Search for the cell housing the specified text and yield its (X, Y) center coordinate. 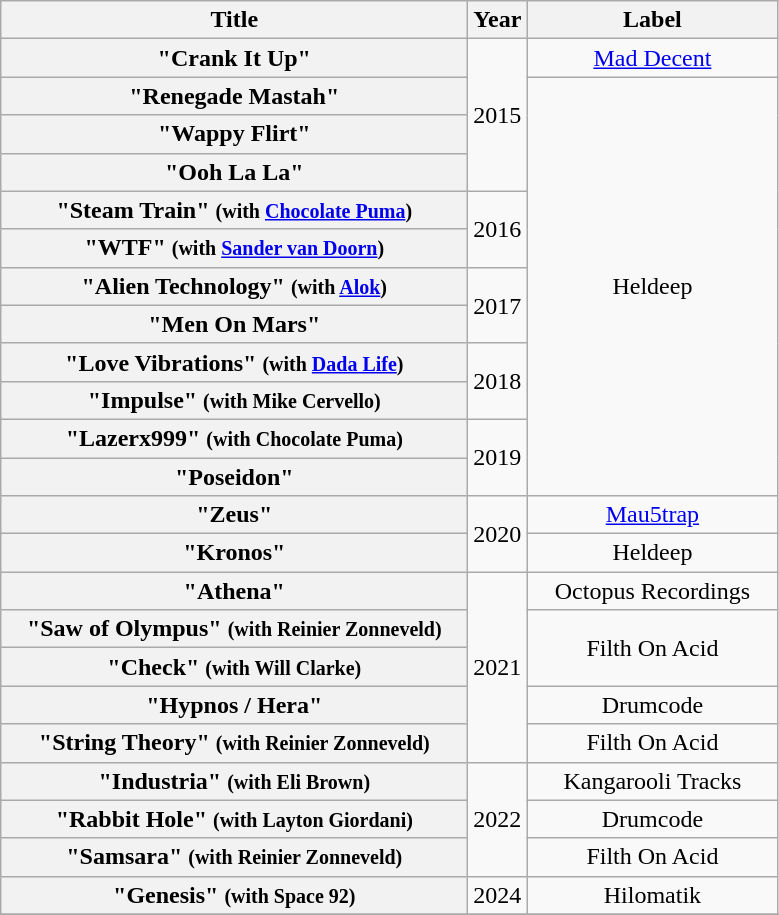
"Ooh La La" (234, 172)
"Athena" (234, 591)
"String Theory" (with Reinier Zonneveld) (234, 743)
2018 (498, 381)
Octopus Recordings (652, 591)
2022 (498, 819)
"Crank It Up" (234, 58)
Label (652, 20)
"Renegade Mastah" (234, 96)
2024 (498, 895)
"Genesis" (with Space 92) (234, 895)
"Zeus" (234, 515)
Kangarooli Tracks (652, 781)
"Saw of Olympus" (with Reinier Zonneveld) (234, 629)
"WTF" (with Sander van Doorn) (234, 248)
Mau5trap (652, 515)
2017 (498, 305)
"Industria" (with Eli Brown) (234, 781)
"Lazerx999" (with Chocolate Puma) (234, 438)
"Alien Technology" (with Alok) (234, 286)
2016 (498, 229)
"Rabbit Hole" (with Layton Giordani) (234, 819)
Mad Decent (652, 58)
"Poseidon" (234, 477)
2020 (498, 534)
"Love Vibrations" (with Dada Life) (234, 362)
"Wappy Flirt" (234, 134)
"Kronos" (234, 553)
2021 (498, 667)
"Hypnos / Hera" (234, 705)
"Impulse" (with Mike Cervello) (234, 400)
2015 (498, 115)
"Check" (with Will Clarke) (234, 667)
2019 (498, 457)
Title (234, 20)
Year (498, 20)
"Men On Mars" (234, 324)
"Samsara" (with Reinier Zonneveld) (234, 857)
Hilomatik (652, 895)
"Steam Train" (with Chocolate Puma) (234, 210)
